Detect which cell encompasses the target text, then output its (X, Y) center coordinate. 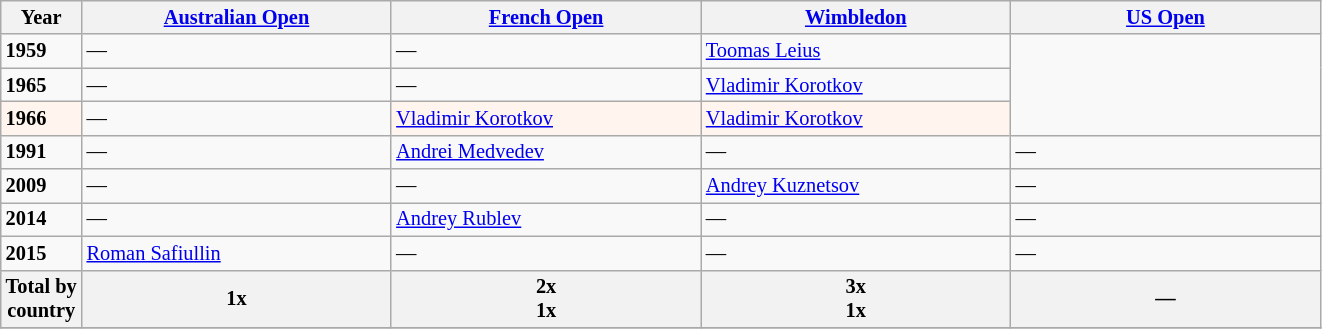
Australian Open (237, 17)
US Open (1166, 17)
Toomas Leius (856, 51)
2015 (42, 253)
2014 (42, 219)
Andrei Medvedev (546, 152)
Andrey Rublev (546, 219)
3x 1x (856, 299)
French Open (546, 17)
1991 (42, 152)
2x 1x (546, 299)
Year (42, 17)
1x (237, 299)
Roman Safiullin (237, 253)
1966 (42, 118)
Andrey Kuznetsov (856, 186)
Wimbledon (856, 17)
1965 (42, 85)
1959 (42, 51)
2009 (42, 186)
Total by country (42, 299)
